Scan for the cell matching the given text and deliver its (x, y) coordinate at center. 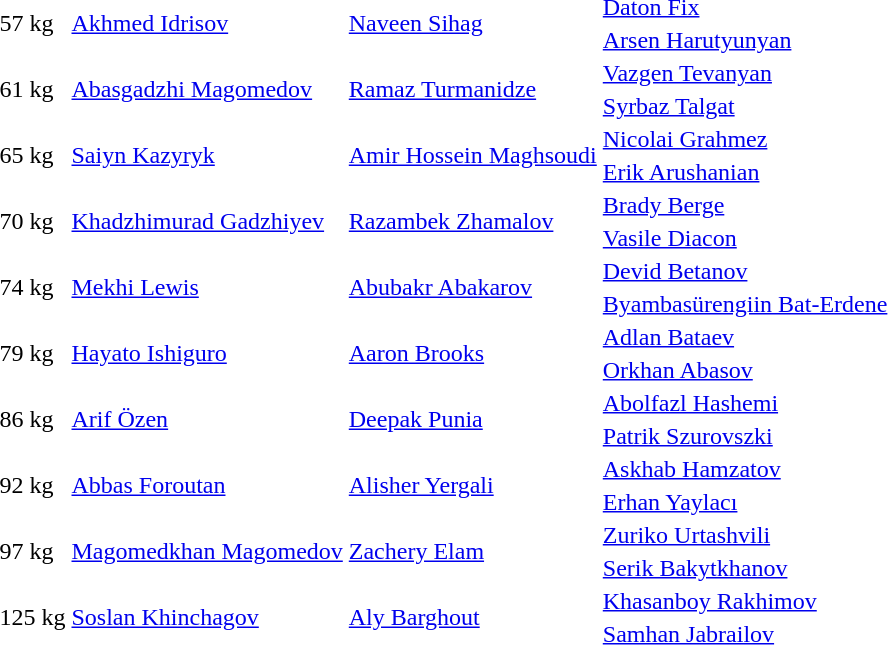
Aaron Brooks (472, 354)
Hayato Ishiguro (207, 354)
Zachery Elam (472, 552)
Khadzhimurad Gadzhiyev (207, 222)
Abubakr Abakarov (472, 288)
Arif Özen (207, 420)
Magomedkhan Magomedov (207, 552)
Abasgadzhi Magomedov (207, 90)
Abbas Foroutan (207, 486)
Deepak Punia (472, 420)
Mekhi Lewis (207, 288)
Saiyn Kazyryk (207, 156)
Alisher Yergali (472, 486)
Amir Hossein Maghsoudi (472, 156)
Razambek Zhamalov (472, 222)
Ramaz Turmanidze (472, 90)
